Identify which cell holds the provided text, then report its [x, y] central coordinate. 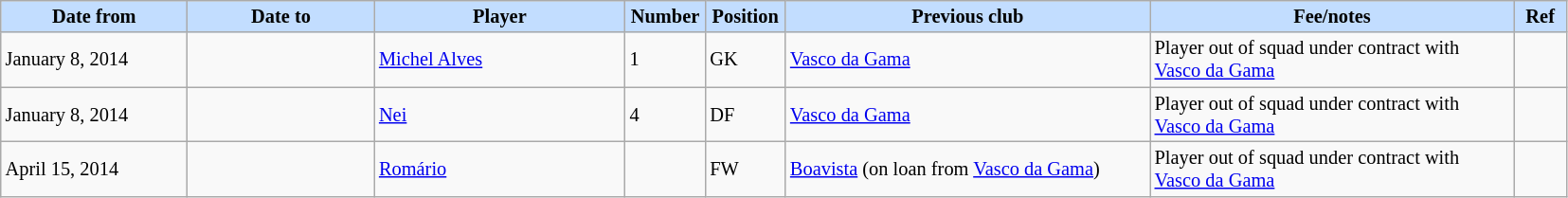
Michel Alves [500, 60]
1 [665, 60]
Nei [500, 115]
Boavista (on loan from Vasco da Gama) [968, 169]
Previous club [968, 16]
GK [745, 60]
Romário [500, 169]
Player [500, 16]
DF [745, 115]
Date from [95, 16]
April 15, 2014 [95, 169]
Number [665, 16]
Ref [1541, 16]
Fee/notes [1332, 16]
4 [665, 115]
Date to [280, 16]
FW [745, 169]
Position [745, 16]
